Scan for the cell matching the given text and deliver its (X, Y) coordinate at center. 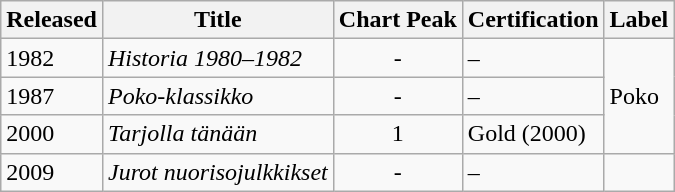
Released (52, 20)
1987 (52, 96)
Certification (533, 20)
1 (398, 134)
1982 (52, 58)
Title (218, 20)
Historia 1980–1982 (218, 58)
Jurot nuorisojulkkikset (218, 172)
Chart Peak (398, 20)
Poko (639, 96)
Label (639, 20)
2009 (52, 172)
Gold (2000) (533, 134)
2000 (52, 134)
Poko-klassikko (218, 96)
Tarjolla tänään (218, 134)
